Find where the given text appears and provide that cell's center as [x, y] coordinate. 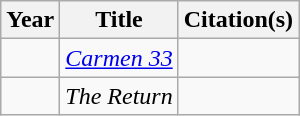
Title [119, 20]
Carmen 33 [119, 58]
The Return [119, 96]
Year [30, 20]
Citation(s) [238, 20]
